Determine the [X, Y] coordinate at the center of the cell enclosing the given text.  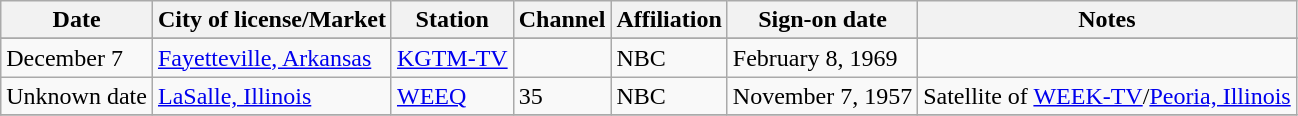
Affiliation [669, 20]
Unknown date [77, 96]
Satellite of WEEK-TV/Peoria, Illinois [1108, 96]
35 [562, 96]
KGTM-TV [452, 58]
December 7 [77, 58]
City of license/Market [272, 20]
Notes [1108, 20]
Station [452, 20]
February 8, 1969 [822, 58]
Sign-on date [822, 20]
Fayetteville, Arkansas [272, 58]
WEEQ [452, 96]
Date [77, 20]
November 7, 1957 [822, 96]
Channel [562, 20]
LaSalle, Illinois [272, 96]
